Locate the cell with the specified text and output its (x, y) center coordinate. 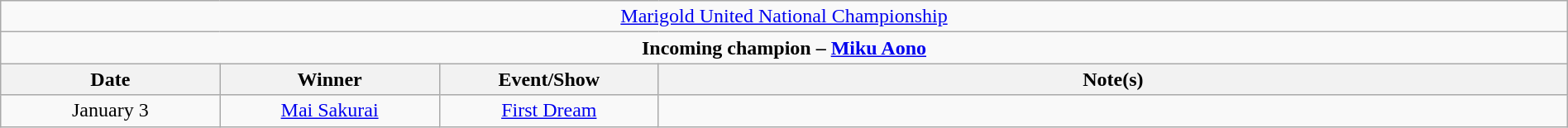
Date (111, 79)
Note(s) (1113, 79)
Marigold United National Championship (784, 17)
First Dream (549, 111)
Incoming champion – Miku Aono (784, 48)
Winner (329, 79)
Mai Sakurai (329, 111)
Event/Show (549, 79)
January 3 (111, 111)
